Provide the (x, y) coordinate of the cell's center where the given text is located.  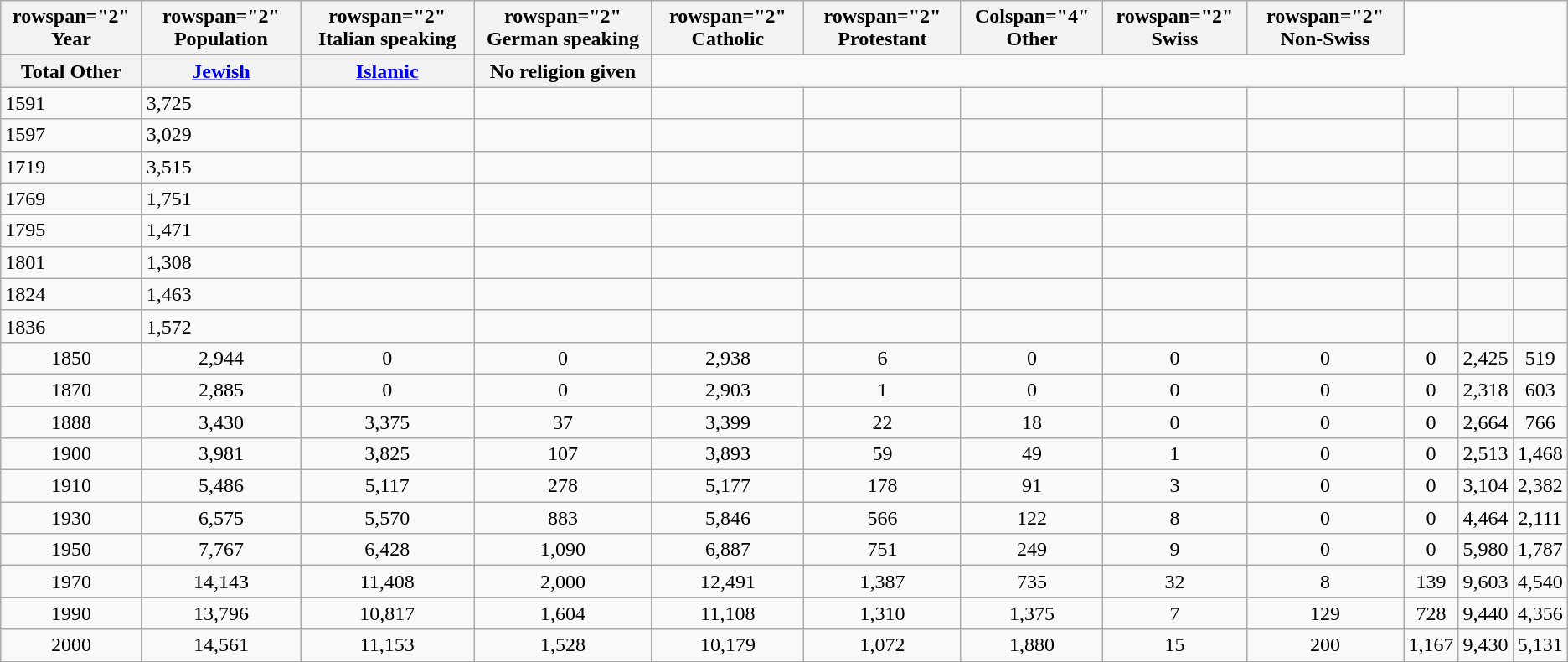
1824 (71, 294)
3,825 (387, 454)
3,430 (221, 422)
11,153 (387, 645)
1910 (71, 486)
3,893 (727, 454)
3 (1174, 486)
2,885 (221, 390)
751 (883, 550)
735 (1032, 582)
1,387 (883, 582)
13,796 (221, 613)
18 (1032, 422)
1990 (71, 613)
1,375 (1032, 613)
15 (1174, 645)
1,471 (221, 230)
10,817 (387, 613)
Jewish (221, 71)
9 (1174, 550)
1,604 (563, 613)
3,104 (1486, 486)
49 (1032, 454)
5,486 (221, 486)
1,751 (221, 199)
7,767 (221, 550)
rowspan="2" Non-Swiss (1325, 28)
5,117 (387, 486)
200 (1325, 645)
1,090 (563, 550)
5,177 (727, 486)
Total Other (71, 71)
1801 (71, 262)
rowspan="2" Catholic (727, 28)
9,603 (1486, 582)
1888 (71, 422)
5,846 (727, 518)
519 (1540, 358)
603 (1540, 390)
3,515 (221, 167)
2,903 (727, 390)
rowspan="2" Italian speaking (387, 28)
1591 (71, 103)
6,887 (727, 550)
4,356 (1540, 613)
rowspan="2" Swiss (1174, 28)
178 (883, 486)
6 (883, 358)
1597 (71, 135)
278 (563, 486)
14,561 (221, 645)
566 (883, 518)
9,440 (1486, 613)
139 (1431, 582)
1,167 (1431, 645)
249 (1032, 550)
1,528 (563, 645)
1769 (71, 199)
766 (1540, 422)
2,664 (1486, 422)
1900 (71, 454)
No religion given (563, 71)
11,408 (387, 582)
7 (1174, 613)
1850 (71, 358)
3,725 (221, 103)
2,938 (727, 358)
1970 (71, 582)
12,491 (727, 582)
59 (883, 454)
1,468 (1540, 454)
1,572 (221, 326)
129 (1325, 613)
37 (563, 422)
2,944 (221, 358)
11,108 (727, 613)
5,980 (1486, 550)
1930 (71, 518)
1795 (71, 230)
3,981 (221, 454)
122 (1032, 518)
107 (563, 454)
10,179 (727, 645)
1,880 (1032, 645)
1,787 (1540, 550)
3,399 (727, 422)
2,000 (563, 582)
32 (1174, 582)
rowspan="2" Year (71, 28)
1,310 (883, 613)
2,382 (1540, 486)
2,111 (1540, 518)
9,430 (1486, 645)
6,428 (387, 550)
2000 (71, 645)
5,131 (1540, 645)
rowspan="2" Protestant (883, 28)
1870 (71, 390)
2,318 (1486, 390)
1,308 (221, 262)
1836 (71, 326)
2,425 (1486, 358)
1719 (71, 167)
91 (1032, 486)
1,463 (221, 294)
1,072 (883, 645)
728 (1431, 613)
1950 (71, 550)
Islamic (387, 71)
Colspan="4" Other (1032, 28)
6,575 (221, 518)
14,143 (221, 582)
4,464 (1486, 518)
3,375 (387, 422)
883 (563, 518)
rowspan="2" German speaking (563, 28)
3,029 (221, 135)
4,540 (1540, 582)
5,570 (387, 518)
rowspan="2" Population (221, 28)
22 (883, 422)
2,513 (1486, 454)
